Detect which cell encompasses the target text, then output its (x, y) center coordinate. 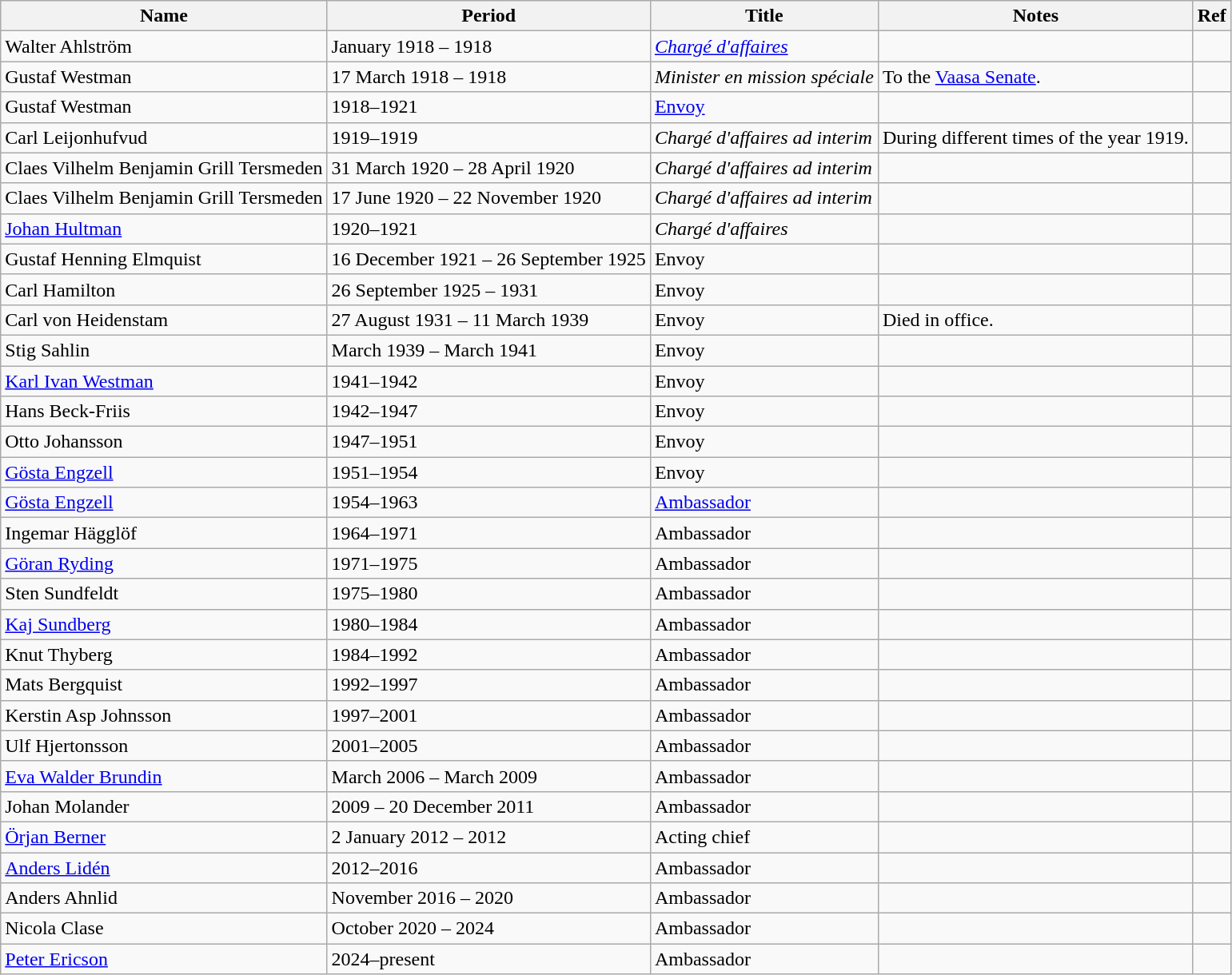
27 August 1931 – 11 March 1939 (488, 320)
1997–2001 (488, 715)
1971–1975 (488, 563)
October 2020 – 2024 (488, 929)
Title (764, 16)
1964–1971 (488, 533)
March 2006 – March 2009 (488, 776)
March 1939 – March 1941 (488, 350)
1920–1921 (488, 229)
Ref (1212, 16)
Kaj Sundberg (164, 624)
1919–1919 (488, 137)
November 2016 – 2020 (488, 898)
Carl von Heidenstam (164, 320)
Anders Lidén (164, 867)
Knut Thyberg (164, 655)
2 January 2012 – 2012 (488, 837)
1918–1921 (488, 107)
26 September 1925 – 1931 (488, 289)
2024–present (488, 959)
1941–1942 (488, 381)
Acting chief (764, 837)
17 June 1920 – 22 November 1920 (488, 198)
Period (488, 16)
1947–1951 (488, 442)
Örjan Berner (164, 837)
Kerstin Asp Johnsson (164, 715)
Stig Sahlin (164, 350)
1980–1984 (488, 624)
Anders Ahnlid (164, 898)
Minister en mission spéciale (764, 77)
1954–1963 (488, 503)
Nicola Clase (164, 929)
Mats Bergquist (164, 685)
Sten Sundfeldt (164, 594)
Ingemar Hägglöf (164, 533)
2009 – 20 December 2011 (488, 806)
Gustaf Henning Elmquist (164, 259)
Peter Ericson (164, 959)
1984–1992 (488, 655)
1992–1997 (488, 685)
1951–1954 (488, 472)
January 1918 – 1918 (488, 46)
Carl Leijonhufvud (164, 137)
Karl Ivan Westman (164, 381)
Notes (1035, 16)
Died in office. (1035, 320)
17 March 1918 – 1918 (488, 77)
Otto Johansson (164, 442)
31 March 1920 – 28 April 1920 (488, 168)
Walter Ahlström (164, 46)
2012–2016 (488, 867)
1975–1980 (488, 594)
During different times of the year 1919. (1035, 137)
Name (164, 16)
To the Vaasa Senate. (1035, 77)
Carl Hamilton (164, 289)
Eva Walder Brundin (164, 776)
1942–1947 (488, 412)
Johan Hultman (164, 229)
16 December 1921 – 26 September 1925 (488, 259)
Johan Molander (164, 806)
Göran Ryding (164, 563)
Hans Beck-Friis (164, 412)
2001–2005 (488, 746)
Ulf Hjertonsson (164, 746)
